Locate the cell with the specified text and output its [x, y] center coordinate. 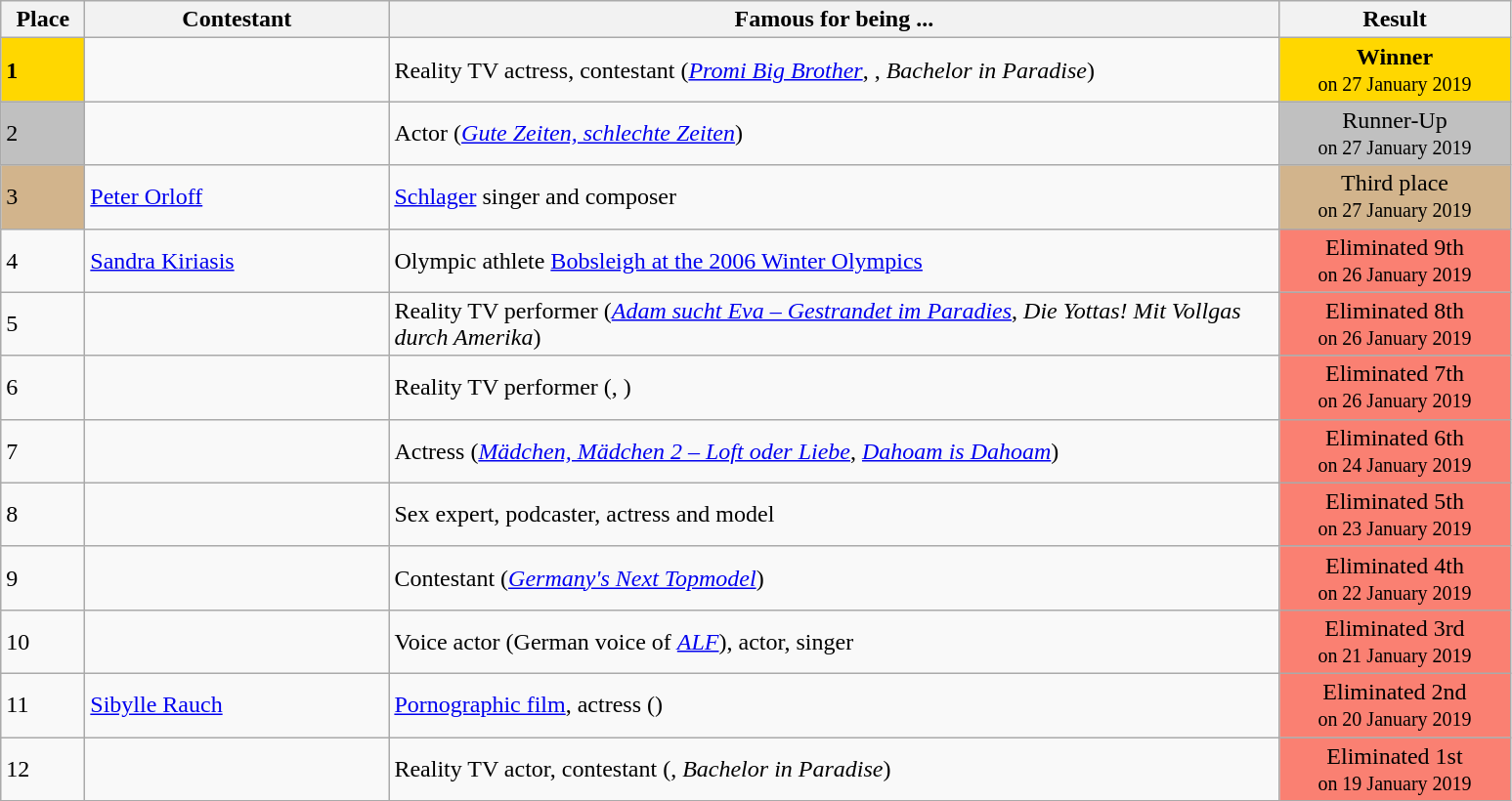
Contestant (Germany's Next Topmodel) [835, 578]
Eliminated 8thon 26 January 2019 [1395, 324]
8 [43, 514]
Winneron 27 January 2019 [1395, 70]
Actress (Mädchen, Mädchen 2 – Loft oder Liebe, Dahoam is Dahoam) [835, 451]
Third placeon 27 January 2019 [1395, 197]
Eliminated 1ston 19 January 2019 [1395, 768]
Reality TV actress, contestant (Promi Big Brother, , Bachelor in Paradise) [835, 70]
Eliminated 5thon 23 January 2019 [1395, 514]
Actor (Gute Zeiten, schlechte Zeiten) [835, 133]
Olympic athlete Bobsleigh at the 2006 Winter Olympics [835, 260]
Reality TV performer (Adam sucht Eva – Gestrandet im Paradies, Die Yottas! Mit Vollgas durch Amerika) [835, 324]
Eliminated 3rdon 21 January 2019 [1395, 641]
Reality TV performer (, ) [835, 387]
6 [43, 387]
4 [43, 260]
Eliminated 9thon 26 January 2019 [1395, 260]
Sibylle Rauch [237, 705]
Sandra Kiriasis [237, 260]
Schlager singer and composer [835, 197]
Sex expert, podcaster, actress and model [835, 514]
Eliminated 6thon 24 January 2019 [1395, 451]
Voice actor (German voice of ALF), actor, singer [835, 641]
Famous for being ... [835, 20]
10 [43, 641]
Eliminated 2ndon 20 January 2019 [1395, 705]
11 [43, 705]
Contestant [237, 20]
9 [43, 578]
Pornographic film, actress () [835, 705]
Runner-Upon 27 January 2019 [1395, 133]
Result [1395, 20]
Eliminated 4thon 22 January 2019 [1395, 578]
1 [43, 70]
3 [43, 197]
12 [43, 768]
2 [43, 133]
Place [43, 20]
5 [43, 324]
Eliminated 7thon 26 January 2019 [1395, 387]
7 [43, 451]
Reality TV actor, contestant (, Bachelor in Paradise) [835, 768]
Peter Orloff [237, 197]
